Output the [x, y] coordinate of the center of the cell containing the given text.  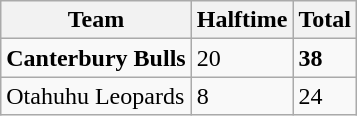
Total [325, 20]
8 [242, 96]
Team [96, 20]
Halftime [242, 20]
24 [325, 96]
20 [242, 58]
38 [325, 58]
Otahuhu Leopards [96, 96]
Canterbury Bulls [96, 58]
